Output the (x, y) coordinate of the center of the cell containing the given text.  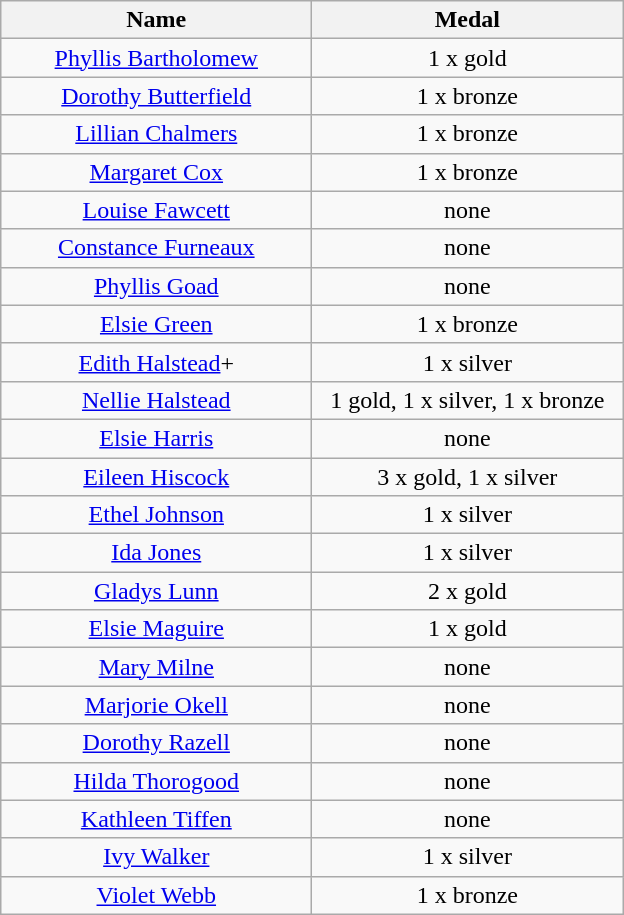
Gladys Lunn (156, 591)
Marjorie Okell (156, 705)
2 x gold (468, 591)
Phyllis Goad (156, 286)
Dorothy Butterfield (156, 96)
Kathleen Tiffen (156, 819)
Edith Halstead+ (156, 362)
Ivy Walker (156, 857)
Elsie Green (156, 324)
Elsie Maguire (156, 629)
Lillian Chalmers (156, 134)
Name (156, 20)
1 gold, 1 x silver, 1 x bronze (468, 400)
Mary Milne (156, 667)
Constance Furneaux (156, 248)
Violet Webb (156, 895)
3 x gold, 1 x silver (468, 477)
Hilda Thorogood (156, 781)
Ethel Johnson (156, 515)
Louise Fawcett (156, 210)
Nellie Halstead (156, 400)
Medal (468, 20)
Dorothy Razell (156, 743)
Elsie Harris (156, 438)
Margaret Cox (156, 172)
Eileen Hiscock (156, 477)
Phyllis Bartholomew (156, 58)
Ida Jones (156, 553)
